Identify which cell holds the provided text, then report its (X, Y) central coordinate. 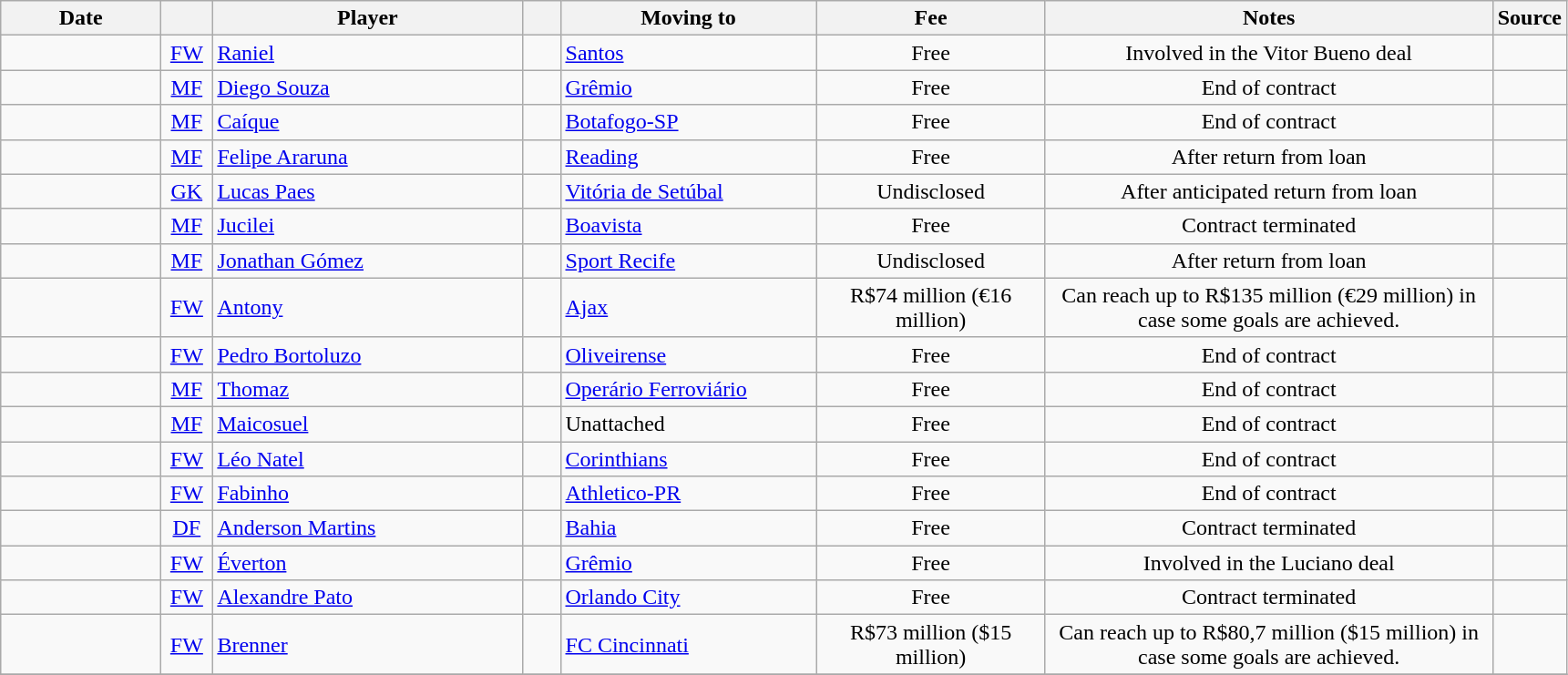
Alexandre Pato (368, 598)
Sport Recife (689, 261)
Lucas Paes (368, 191)
Jonathan Gómez (368, 261)
Can reach up to R$135 million (€29 million) in case some goals are achieved. (1268, 308)
Reading (689, 157)
Date (81, 18)
Can reach up to R$80,7 million ($15 million) in case some goals are achieved. (1268, 645)
Anderson Martins (368, 528)
Player (368, 18)
Corinthians (689, 458)
Operário Ferroviário (689, 389)
Felipe Araruna (368, 157)
GK (187, 191)
Oliveirense (689, 354)
Jucilei (368, 226)
After anticipated return from loan (1268, 191)
Botafogo-SP (689, 122)
Orlando City (689, 598)
Fabinho (368, 494)
Boavista (689, 226)
Vitória de Setúbal (689, 191)
Santos (689, 53)
Éverton (368, 563)
R$74 million (€16 million) (931, 308)
Involved in the Luciano deal (1268, 563)
Notes (1268, 18)
Raniel (368, 53)
Source (1529, 18)
Diego Souza (368, 87)
DF (187, 528)
Involved in the Vitor Bueno deal (1268, 53)
FC Cincinnati (689, 645)
Antony (368, 308)
Athletico-PR (689, 494)
Fee (931, 18)
Pedro Bortoluzo (368, 354)
Caíque (368, 122)
R$73 million ($15 million) (931, 645)
Maicosuel (368, 424)
Unattached (689, 424)
Ajax (689, 308)
Thomaz (368, 389)
Léo Natel (368, 458)
Moving to (689, 18)
Bahia (689, 528)
Brenner (368, 645)
